Locate the cell with the specified text and output its [x, y] center coordinate. 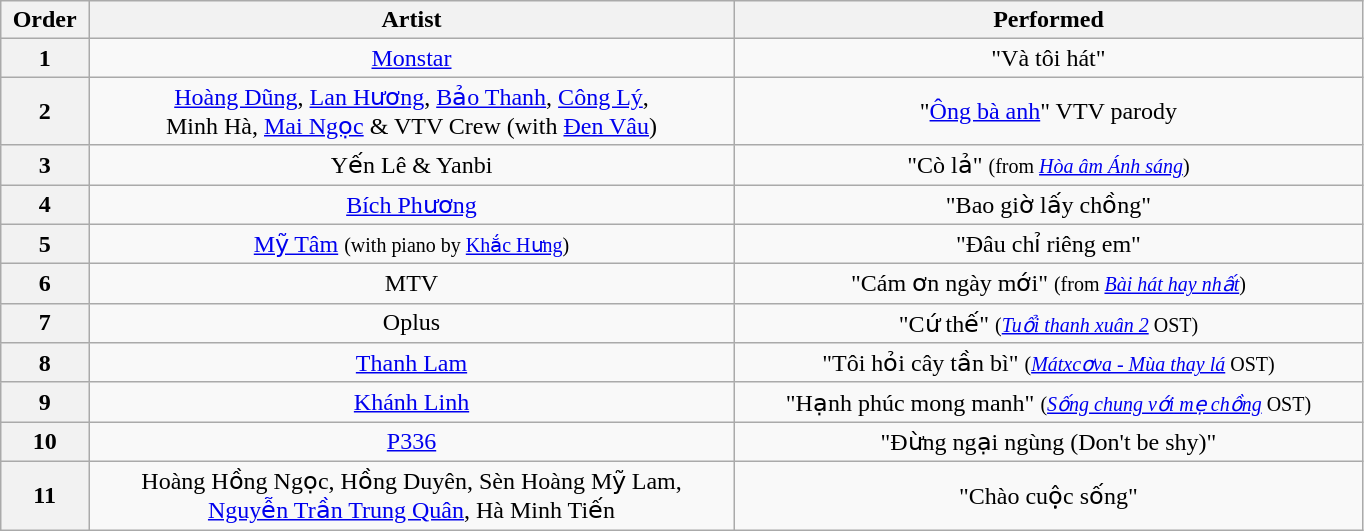
9 [45, 402]
Thanh Lam [412, 363]
Oplus [412, 323]
4 [45, 204]
11 [45, 495]
10 [45, 442]
3 [45, 165]
"Ông bà anh" VTV parody [1048, 111]
6 [45, 284]
Artist [412, 20]
Bích Phương [412, 204]
"Tôi hỏi cây tần bì" (Mátxcơva - Mùa thay lá OST) [1048, 363]
"Đừng ngại ngùng (Don't be shy)" [1048, 442]
P336 [412, 442]
"Cứ thế" (Tuổi thanh xuân 2 OST) [1048, 323]
"Cám ơn ngày mới" (from Bài hát hay nhất) [1048, 284]
"Hạnh phúc mong manh" (Sống chung với mẹ chồng OST) [1048, 402]
"Đâu chỉ riêng em" [1048, 244]
Hoàng Hồng Ngọc, Hồng Duyên, Sèn Hoàng Mỹ Lam,Nguyễn Trần Trung Quân, Hà Minh Tiến [412, 495]
Khánh Linh [412, 402]
"Cò lả" (from Hòa âm Ánh sáng) [1048, 165]
"Chào cuộc sống" [1048, 495]
"Và tôi hát" [1048, 58]
Yến Lê & Yanbi [412, 165]
Performed [1048, 20]
"Bao giờ lấy chồng" [1048, 204]
MTV [412, 284]
Monstar [412, 58]
Order [45, 20]
Mỹ Tâm (with piano by Khắc Hưng) [412, 244]
Hoàng Dũng, Lan Hương, Bảo Thanh, Công Lý,Minh Hà, Mai Ngọc & VTV Crew (with Đen Vâu) [412, 111]
5 [45, 244]
7 [45, 323]
2 [45, 111]
1 [45, 58]
8 [45, 363]
